Output the [x, y] coordinate of the center of the cell containing the given text.  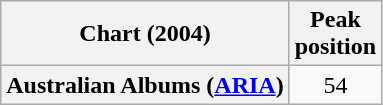
Chart (2004) [145, 34]
Australian Albums (ARIA) [145, 85]
54 [335, 85]
Peakposition [335, 34]
